Capture the cell that displays the provided text and extract its [x, y] central coordinate. 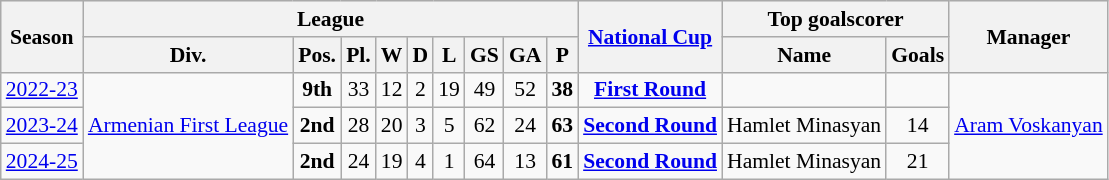
9th [317, 90]
49 [484, 90]
D [421, 55]
Div. [188, 55]
League [330, 19]
64 [484, 162]
14 [918, 126]
Name [804, 55]
2022-23 [42, 90]
W [392, 55]
Season [42, 36]
2024-25 [42, 162]
Armenian First League [188, 126]
Top goalscorer [836, 19]
2023-24 [42, 126]
13 [526, 162]
Pos. [317, 55]
L [449, 55]
21 [918, 162]
20 [392, 126]
First Round [650, 90]
12 [392, 90]
33 [358, 90]
38 [562, 90]
Goals [918, 55]
GA [526, 55]
2 [421, 90]
Aram Voskanyan [1028, 126]
5 [449, 126]
Pl. [358, 55]
GS [484, 55]
4 [421, 162]
52 [526, 90]
Manager [1028, 36]
3 [421, 126]
63 [562, 126]
62 [484, 126]
P [562, 55]
61 [562, 162]
1 [449, 162]
National Cup [650, 36]
28 [358, 126]
